Extract the (X, Y) coordinate from the center of the cell holding the provided text.  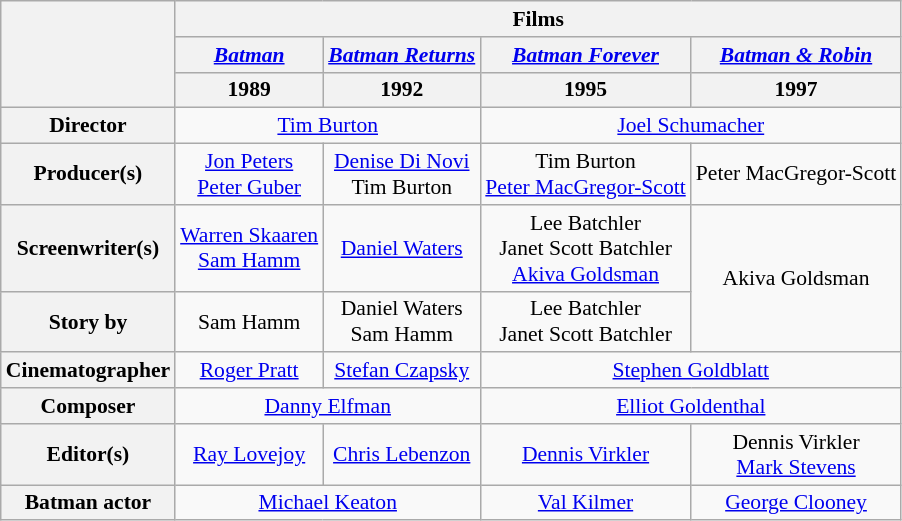
Editor(s) (88, 454)
Tim BurtonPeter MacGregor-Scott (585, 174)
Joel Schumacher (690, 126)
George Clooney (796, 503)
Director (88, 126)
Tim Burton (328, 126)
Story by (88, 322)
Screenwriter(s) (88, 248)
Dennis VirklerMark Stevens (796, 454)
1997 (796, 90)
Warren SkaarenSam Hamm (249, 248)
Batman (249, 55)
Dennis Virkler (585, 454)
Jon PetersPeter Guber (249, 174)
Batman & Robin (796, 55)
Elliot Goldenthal (690, 406)
Peter MacGregor-Scott (796, 174)
Chris Lebenzon (402, 454)
Lee BatchlerJanet Scott BatchlerAkiva Goldsman (585, 248)
Denise Di NoviTim Burton (402, 174)
Michael Keaton (328, 503)
Batman actor (88, 503)
Danny Elfman (328, 406)
Ray Lovejoy (249, 454)
Composer (88, 406)
Daniel WatersSam Hamm (402, 322)
Daniel Waters (402, 248)
1995 (585, 90)
1992 (402, 90)
Batman Forever (585, 55)
Films (538, 19)
Lee BatchlerJanet Scott Batchler (585, 322)
Stefan Czapsky (402, 371)
Stephen Goldblatt (690, 371)
Sam Hamm (249, 322)
Producer(s) (88, 174)
Roger Pratt (249, 371)
Val Kilmer (585, 503)
Akiva Goldsman (796, 279)
Cinematographer (88, 371)
1989 (249, 90)
Batman Returns (402, 55)
